Determine the (X, Y) coordinate at the center of the cell enclosing the given text.  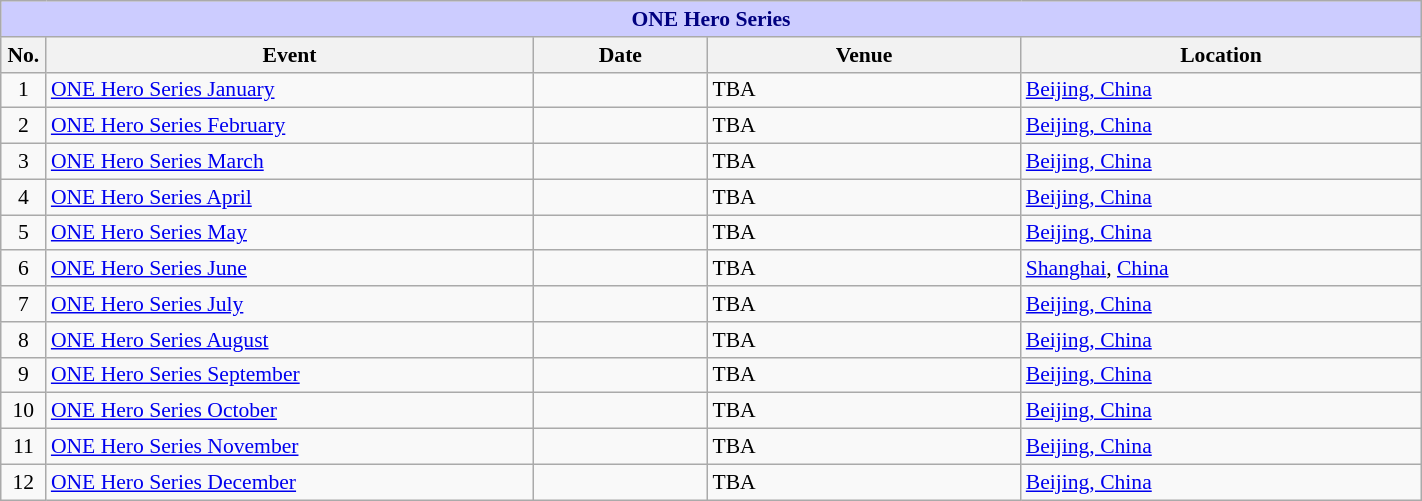
1 (24, 90)
6 (24, 269)
ONE Hero Series June (290, 269)
4 (24, 197)
2 (24, 126)
ONE Hero Series July (290, 304)
ONE Hero Series (711, 19)
ONE Hero Series April (290, 197)
ONE Hero Series May (290, 233)
3 (24, 162)
No. (24, 55)
ONE Hero Series February (290, 126)
ONE Hero Series January (290, 90)
ONE Hero Series November (290, 447)
ONE Hero Series August (290, 340)
Venue (864, 55)
12 (24, 482)
ONE Hero Series October (290, 411)
10 (24, 411)
5 (24, 233)
Shanghai, China (1221, 269)
11 (24, 447)
7 (24, 304)
9 (24, 375)
ONE Hero Series March (290, 162)
Location (1221, 55)
8 (24, 340)
ONE Hero Series December (290, 482)
Event (290, 55)
ONE Hero Series September (290, 375)
Date (620, 55)
